Locate the cell with the specified text and output its [x, y] center coordinate. 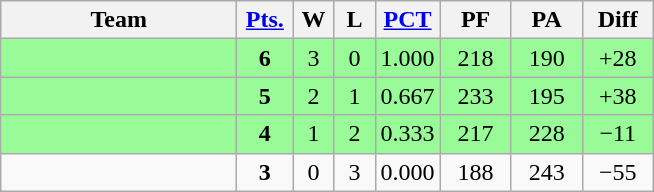
Team [119, 20]
4 [265, 134]
0.333 [408, 134]
0.667 [408, 96]
228 [546, 134]
PA [546, 20]
PCT [408, 20]
+38 [618, 96]
L [354, 20]
PF [476, 20]
217 [476, 134]
233 [476, 96]
0.000 [408, 172]
190 [546, 58]
−55 [618, 172]
5 [265, 96]
+28 [618, 58]
−11 [618, 134]
6 [265, 58]
Pts. [265, 20]
Diff [618, 20]
W [314, 20]
1.000 [408, 58]
218 [476, 58]
195 [546, 96]
243 [546, 172]
188 [476, 172]
